Provide the [x, y] coordinate of the cell's center where the given text is located.  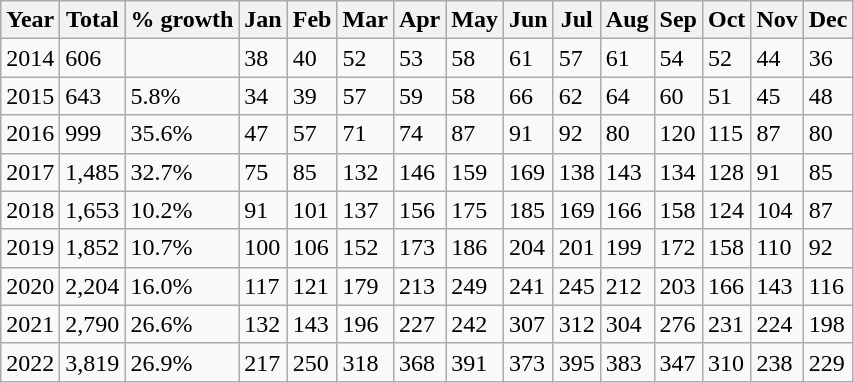
156 [419, 210]
373 [528, 362]
241 [528, 286]
115 [726, 134]
185 [528, 210]
117 [263, 286]
Apr [419, 20]
Nov [777, 20]
203 [678, 286]
1,653 [92, 210]
Oct [726, 20]
40 [312, 58]
199 [627, 248]
Year [30, 20]
175 [475, 210]
643 [92, 96]
245 [576, 286]
2,204 [92, 286]
54 [678, 58]
Feb [312, 20]
395 [576, 362]
45 [777, 96]
48 [828, 96]
179 [365, 286]
212 [627, 286]
106 [312, 248]
39 [312, 96]
146 [419, 172]
217 [263, 362]
391 [475, 362]
249 [475, 286]
2014 [30, 58]
38 [263, 58]
3,819 [92, 362]
304 [627, 324]
2019 [30, 248]
172 [678, 248]
59 [419, 96]
368 [419, 362]
186 [475, 248]
32.7% [182, 172]
137 [365, 210]
347 [678, 362]
276 [678, 324]
64 [627, 96]
Jul [576, 20]
16.0% [182, 286]
26.6% [182, 324]
10.2% [182, 210]
312 [576, 324]
75 [263, 172]
250 [312, 362]
104 [777, 210]
1,852 [92, 248]
62 [576, 96]
124 [726, 210]
227 [419, 324]
201 [576, 248]
74 [419, 134]
47 [263, 134]
53 [419, 58]
204 [528, 248]
10.7% [182, 248]
2017 [30, 172]
2018 [30, 210]
231 [726, 324]
35.6% [182, 134]
60 [678, 96]
999 [92, 134]
Dec [828, 20]
152 [365, 248]
198 [828, 324]
Jun [528, 20]
26.9% [182, 362]
606 [92, 58]
110 [777, 248]
383 [627, 362]
238 [777, 362]
Jan [263, 20]
34 [263, 96]
Aug [627, 20]
44 [777, 58]
138 [576, 172]
128 [726, 172]
2016 [30, 134]
120 [678, 134]
2021 [30, 324]
121 [312, 286]
2015 [30, 96]
159 [475, 172]
310 [726, 362]
5.8% [182, 96]
213 [419, 286]
134 [678, 172]
% growth [182, 20]
Total [92, 20]
196 [365, 324]
66 [528, 96]
36 [828, 58]
224 [777, 324]
51 [726, 96]
101 [312, 210]
100 [263, 248]
307 [528, 324]
Mar [365, 20]
71 [365, 134]
2020 [30, 286]
Sep [678, 20]
2022 [30, 362]
116 [828, 286]
May [475, 20]
2,790 [92, 324]
1,485 [92, 172]
318 [365, 362]
242 [475, 324]
173 [419, 248]
229 [828, 362]
